Identify which cell holds the provided text, then report its (x, y) central coordinate. 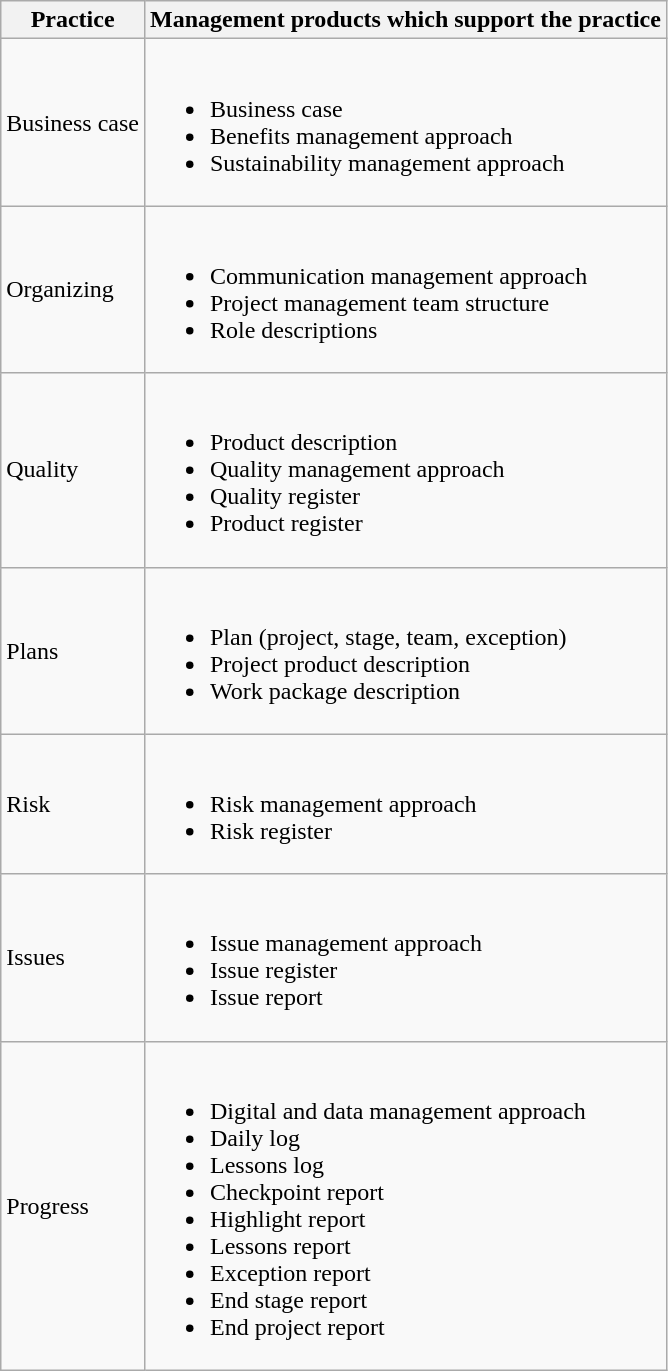
Practice (73, 20)
Communication management approachProject management team structureRole descriptions (405, 290)
Business caseBenefits management approachSustainability management approach (405, 122)
Plans (73, 650)
Organizing (73, 290)
Business case (73, 122)
Issue management approachIssue registerIssue report (405, 958)
Quality (73, 470)
Management products which support the practice (405, 20)
Risk management approachRisk register (405, 804)
Issues (73, 958)
Plan (project, stage, team, exception)Project product descriptionWork package description (405, 650)
Progress (73, 1206)
Risk (73, 804)
Product descriptionQuality management approachQuality registerProduct register (405, 470)
